Find where the given text appears and provide that cell's center as (x, y) coordinate. 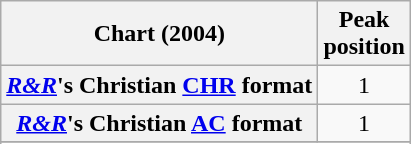
Chart (2004) (160, 34)
R&R's Christian CHR format (160, 85)
Peak position (364, 34)
R&R's Christian AC format (160, 123)
